For the text-containing cell, return its midpoint in [x, y] coordinate format. 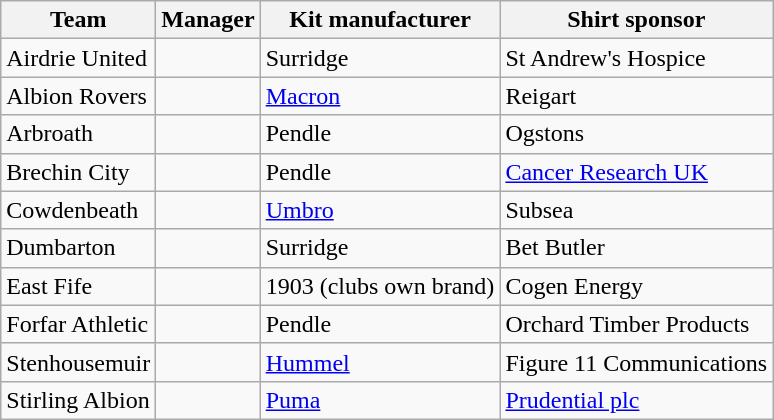
Macron [380, 96]
Umbro [380, 210]
Albion Rovers [78, 96]
Manager [208, 20]
Reigart [636, 96]
Brechin City [78, 172]
Subsea [636, 210]
Arbroath [78, 134]
Ogstons [636, 134]
St Andrew's Hospice [636, 58]
Cancer Research UK [636, 172]
Hummel [380, 362]
Bet Butler [636, 248]
Forfar Athletic [78, 324]
Cowdenbeath [78, 210]
Team [78, 20]
Puma [380, 400]
Airdrie United [78, 58]
Dumbarton [78, 248]
Kit manufacturer [380, 20]
Shirt sponsor [636, 20]
Orchard Timber Products [636, 324]
1903 (clubs own brand) [380, 286]
Stirling Albion [78, 400]
East Fife [78, 286]
Figure 11 Communications [636, 362]
Cogen Energy [636, 286]
Prudential plc [636, 400]
Stenhousemuir [78, 362]
